Detect which cell encompasses the target text, then output its (x, y) center coordinate. 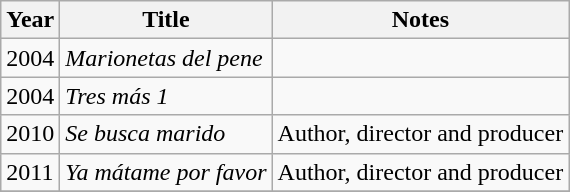
Tres más 1 (166, 96)
Title (166, 20)
Marionetas del pene (166, 58)
Notes (420, 20)
Se busca marido (166, 134)
Ya mátame por favor (166, 172)
Year (30, 20)
2011 (30, 172)
2010 (30, 134)
